For the text-containing cell, return its midpoint in (X, Y) coordinate format. 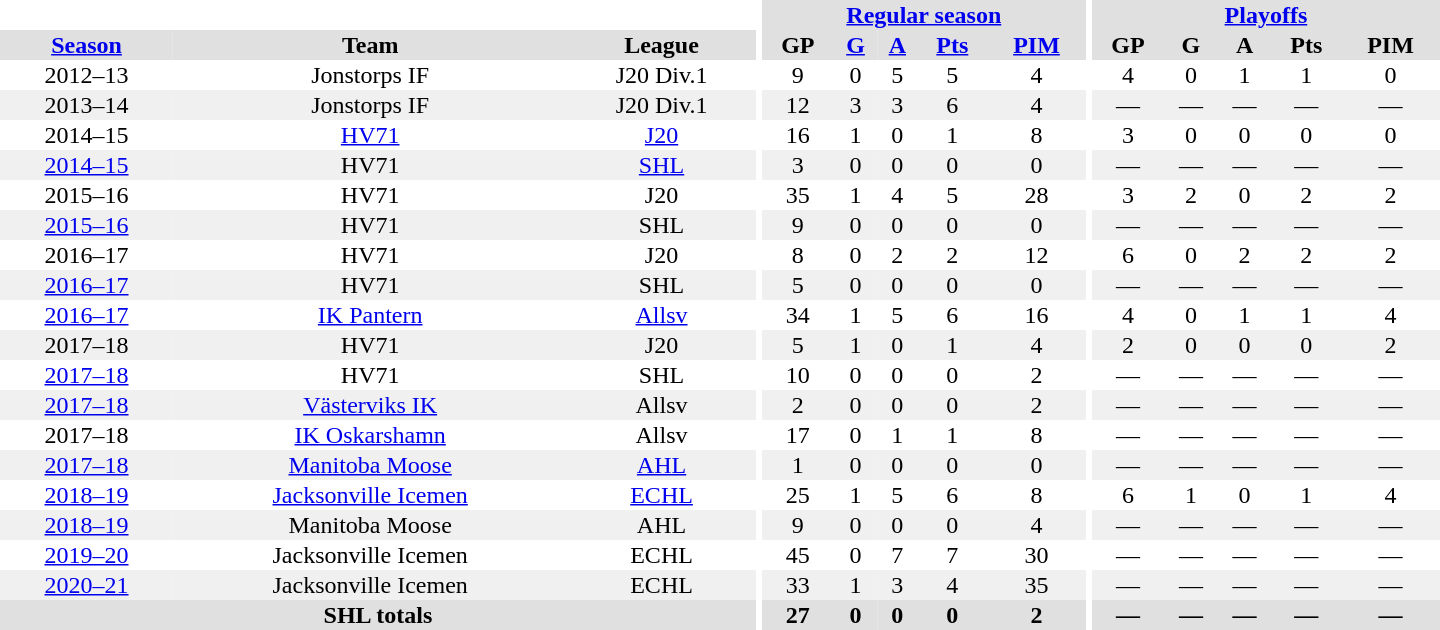
Season (86, 45)
SHL totals (378, 615)
33 (798, 585)
IK Pantern (370, 315)
2012–13 (86, 75)
10 (798, 375)
34 (798, 315)
2020–21 (86, 585)
30 (1036, 555)
2019–20 (86, 555)
Västerviks IK (370, 405)
League (661, 45)
28 (1036, 195)
Playoffs (1266, 15)
2013–14 (86, 105)
45 (798, 555)
Team (370, 45)
IK Oskarshamn (370, 435)
Regular season (924, 15)
27 (798, 615)
25 (798, 495)
17 (798, 435)
